Pinpoint the cell where the given text exists, returning its (x, y) midpoint coordinate. 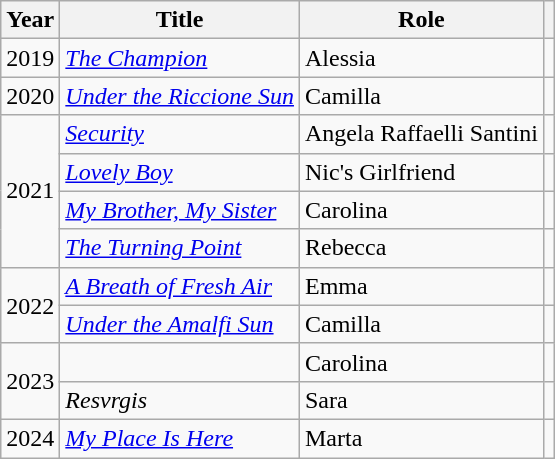
Marta (421, 438)
A Breath of Fresh Air (180, 286)
Rebecca (421, 248)
My Brother, My Sister (180, 210)
Angela Raffaelli Santini (421, 134)
Emma (421, 286)
2021 (30, 191)
Lovely Boy (180, 172)
Title (180, 20)
2022 (30, 305)
Resvrgis (180, 400)
Under the Riccione Sun (180, 96)
The Champion (180, 58)
Alessia (421, 58)
Nic's Girlfriend (421, 172)
Sara (421, 400)
Role (421, 20)
2024 (30, 438)
My Place Is Here (180, 438)
The Turning Point (180, 248)
Security (180, 134)
Year (30, 20)
2019 (30, 58)
2023 (30, 381)
2020 (30, 96)
Under the Amalfi Sun (180, 324)
